Return the [X, Y] coordinate for the center point of the cell that contains the specified text.  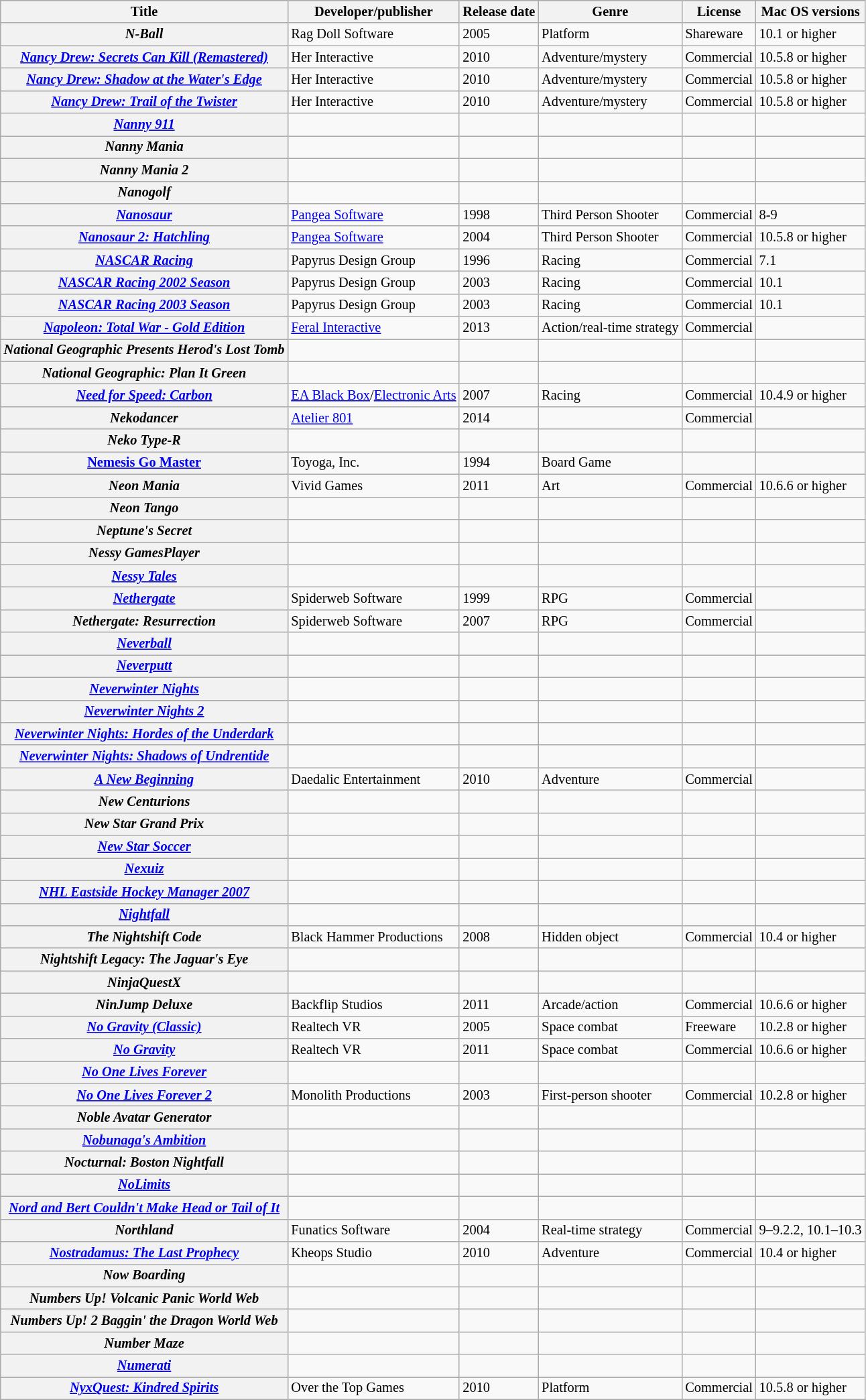
Neverwinter Nights 2 [145, 711]
Nightfall [145, 915]
Action/real-time strategy [610, 328]
A New Beginning [145, 779]
Neverwinter Nights: Shadows of Undrentide [145, 756]
The Nightshift Code [145, 937]
Nethergate: Resurrection [145, 621]
New Centurions [145, 801]
Nanosaur [145, 215]
Nord and Bert Couldn't Make Head or Tail of It [145, 1208]
Nanny 911 [145, 125]
Real-time strategy [610, 1230]
Mac OS versions [811, 11]
Monolith Productions [373, 1095]
Art [610, 485]
Feral Interactive [373, 328]
Need for Speed: Carbon [145, 395]
1999 [499, 598]
First-person shooter [610, 1095]
Numbers Up! 2 Baggin' the Dragon World Web [145, 1320]
Nancy Drew: Trail of the Twister [145, 102]
No One Lives Forever [145, 1072]
Nostradamus: The Last Prophecy [145, 1252]
NinJump Deluxe [145, 1004]
National Geographic Presents Herod's Lost Tomb [145, 350]
8-9 [811, 215]
New Star Grand Prix [145, 824]
Neon Mania [145, 485]
Toyoga, Inc. [373, 463]
EA Black Box/Electronic Arts [373, 395]
National Geographic: Plan It Green [145, 373]
Noble Avatar Generator [145, 1118]
Neptune's Secret [145, 530]
Nanny Mania 2 [145, 170]
NASCAR Racing 2003 Season [145, 305]
Neverputt [145, 666]
7.1 [811, 260]
NASCAR Racing 2002 Season [145, 282]
1994 [499, 463]
Nessy GamesPlayer [145, 553]
1996 [499, 260]
1998 [499, 215]
Nobunaga's Ambition [145, 1140]
Number Maze [145, 1343]
Northland [145, 1230]
Neko Type-R [145, 441]
Atelier 801 [373, 418]
9–9.2.2, 10.1–10.3 [811, 1230]
No Gravity [145, 1050]
2014 [499, 418]
No One Lives Forever 2 [145, 1095]
NyxQuest: Kindred Spirits [145, 1388]
Nanogolf [145, 192]
Neverwinter Nights [145, 689]
No Gravity (Classic) [145, 1027]
2008 [499, 937]
NinjaQuestX [145, 982]
Title [145, 11]
Funatics Software [373, 1230]
Rag Doll Software [373, 34]
Developer/publisher [373, 11]
Nightshift Legacy: The Jaguar's Eye [145, 959]
Shareware [719, 34]
Neverwinter Nights: Hordes of the Underdark [145, 734]
Nocturnal: Boston Nightfall [145, 1163]
License [719, 11]
Neon Tango [145, 508]
Nanny Mania [145, 147]
Backflip Studios [373, 1004]
Nemesis Go Master [145, 463]
Numerati [145, 1366]
NHL Eastside Hockey Manager 2007 [145, 892]
NASCAR Racing [145, 260]
Nethergate [145, 598]
Numbers Up! Volcanic Panic World Web [145, 1298]
Release date [499, 11]
Neverball [145, 644]
Vivid Games [373, 485]
Kheops Studio [373, 1252]
2013 [499, 328]
Now Boarding [145, 1275]
Nancy Drew: Secrets Can Kill (Remastered) [145, 57]
N-Ball [145, 34]
NoLimits [145, 1185]
Nekodancer [145, 418]
Black Hammer Productions [373, 937]
Hidden object [610, 937]
Freeware [719, 1027]
Daedalic Entertainment [373, 779]
Arcade/action [610, 1004]
Nexuiz [145, 869]
10.1 or higher [811, 34]
Over the Top Games [373, 1388]
Genre [610, 11]
Nessy Tales [145, 576]
Nanosaur 2: Hatchling [145, 237]
Board Game [610, 463]
10.4.9 or higher [811, 395]
Napoleon: Total War - Gold Edition [145, 328]
Nancy Drew: Shadow at the Water's Edge [145, 79]
New Star Soccer [145, 847]
